Provide the (x, y) coordinate of the cell's center where the given text is located.  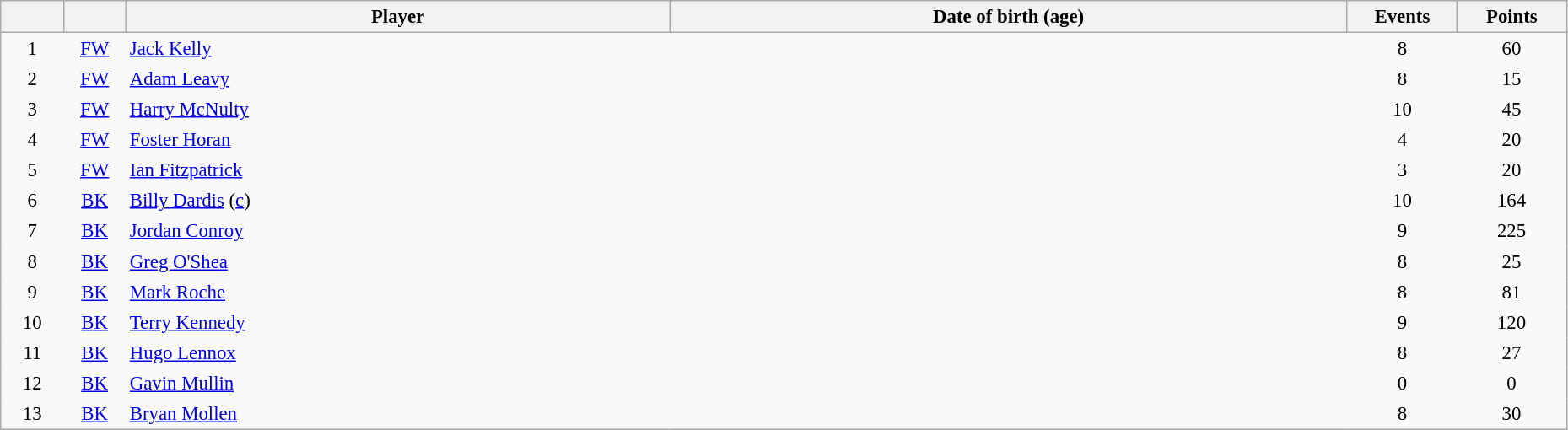
Points (1511, 17)
5 (32, 170)
Foster Horan (398, 140)
60 (1511, 49)
Jordan Conroy (398, 231)
Harry McNulty (398, 109)
7 (32, 231)
81 (1511, 292)
13 (32, 413)
Billy Dardis (c) (398, 201)
27 (1511, 352)
Date of birth (age) (1009, 17)
Adam Leavy (398, 78)
164 (1511, 201)
Player (398, 17)
Mark Roche (398, 292)
25 (1511, 261)
45 (1511, 109)
Hugo Lennox (398, 352)
120 (1511, 322)
Gavin Mullin (398, 383)
1 (32, 49)
Bryan Mollen (398, 413)
6 (32, 201)
Greg O'Shea (398, 261)
2 (32, 78)
12 (32, 383)
Jack Kelly (398, 49)
Ian Fitzpatrick (398, 170)
225 (1511, 231)
11 (32, 352)
Events (1402, 17)
Terry Kennedy (398, 322)
15 (1511, 78)
30 (1511, 413)
